Provide the (X, Y) coordinate of the cell's center where the given text is located.  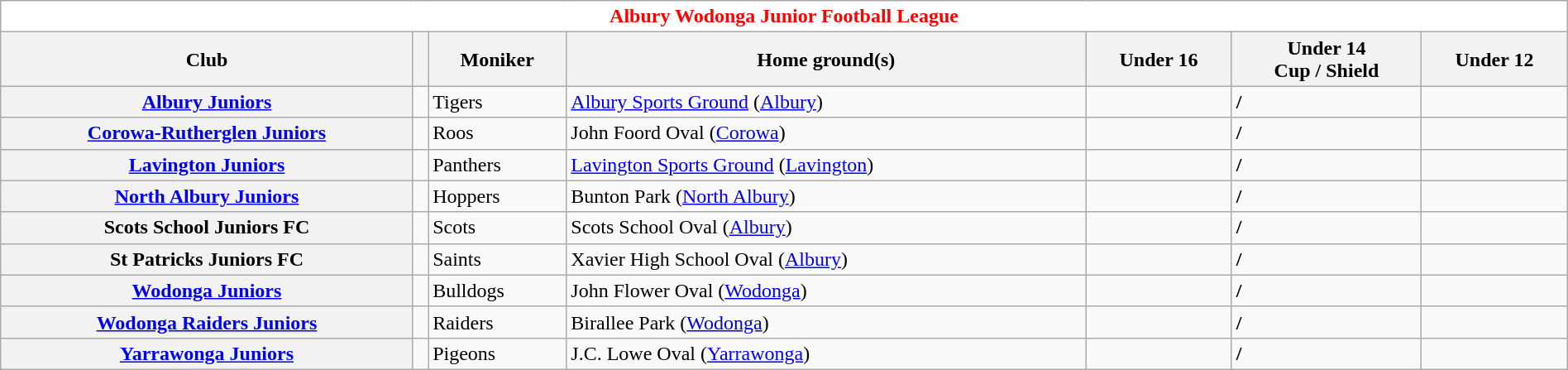
Lavington Juniors (207, 165)
Bunton Park (North Albury) (826, 196)
Corowa-Rutherglen Juniors (207, 133)
Lavington Sports Ground (Lavington) (826, 165)
Albury Wodonga Junior Football League (784, 17)
Saints (498, 259)
Xavier High School Oval (Albury) (826, 259)
Under 16 (1159, 60)
Albury Sports Ground (Albury) (826, 102)
John Foord Oval (Corowa) (826, 133)
Wodonga Raiders Juniors (207, 322)
Albury Juniors (207, 102)
Bulldogs (498, 291)
Club (207, 60)
Yarrawonga Juniors (207, 353)
Scots (498, 228)
John Flower Oval (Wodonga) (826, 291)
Birallee Park (Wodonga) (826, 322)
Scots School Oval (Albury) (826, 228)
Wodonga Juniors (207, 291)
Home ground(s) (826, 60)
Panthers (498, 165)
Pigeons (498, 353)
Moniker (498, 60)
J.C. Lowe Oval (Yarrawonga) (826, 353)
Raiders (498, 322)
Under 12 (1495, 60)
Under 14Cup / Shield (1327, 60)
North Albury Juniors (207, 196)
Hoppers (498, 196)
Scots School Juniors FC (207, 228)
Roos (498, 133)
St Patricks Juniors FC (207, 259)
Tigers (498, 102)
